Identify which cell holds the provided text, then report its [x, y] central coordinate. 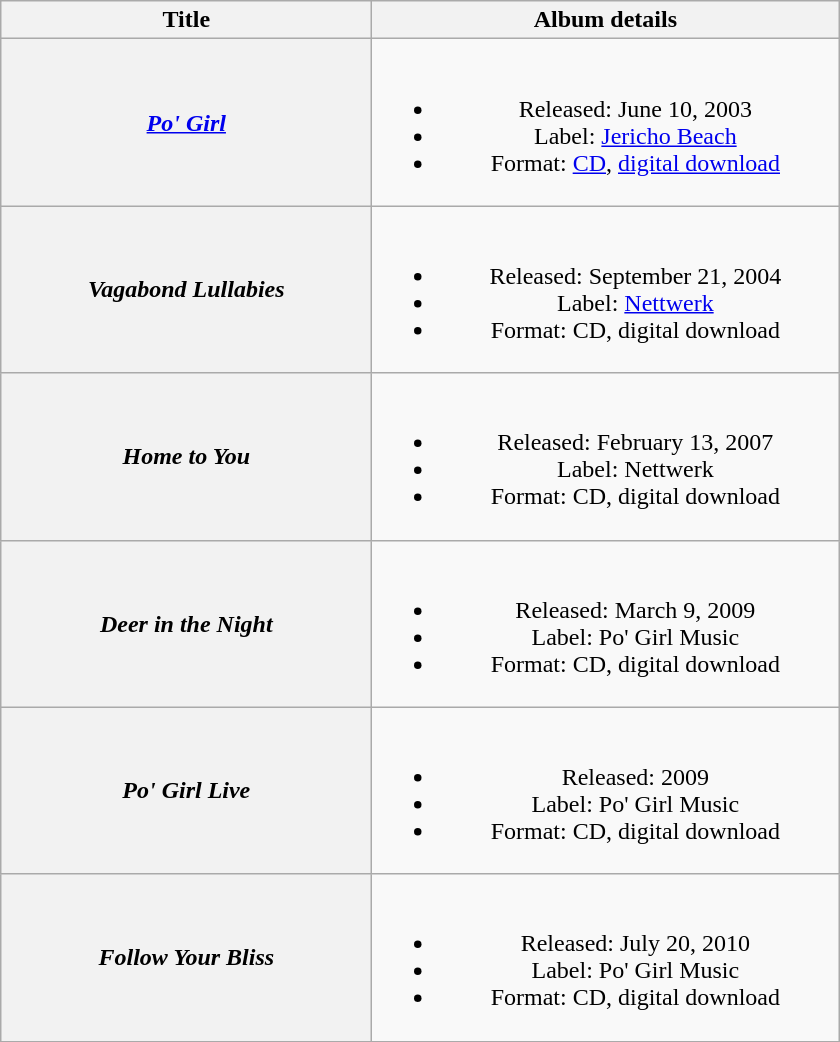
Title [186, 20]
Album details [606, 20]
Home to You [186, 456]
Released: July 20, 2010Label: Po' Girl MusicFormat: CD, digital download [606, 958]
Released: February 13, 2007Label: NettwerkFormat: CD, digital download [606, 456]
Released: March 9, 2009Label: Po' Girl MusicFormat: CD, digital download [606, 624]
Po' Girl Live [186, 790]
Vagabond Lullabies [186, 290]
Released: June 10, 2003Label: Jericho BeachFormat: CD, digital download [606, 122]
Follow Your Bliss [186, 958]
Released: 2009Label: Po' Girl MusicFormat: CD, digital download [606, 790]
Released: September 21, 2004Label: NettwerkFormat: CD, digital download [606, 290]
Po' Girl [186, 122]
Deer in the Night [186, 624]
